Provide the [x, y] coordinate of the cell's center where the given text is located.  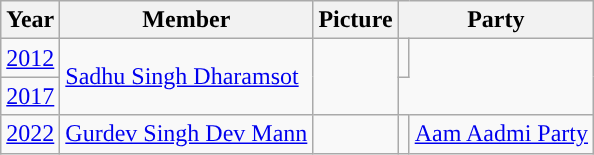
Member [186, 20]
2017 [30, 96]
Aam Aadmi Party [501, 134]
Year [30, 20]
Party [496, 20]
Picture [356, 20]
2022 [30, 134]
Gurdev Singh Dev Mann [186, 134]
Sadhu Singh Dharamsot [186, 77]
2012 [30, 58]
